From the cell containing the given text, extract its center point as (x, y) coordinate. 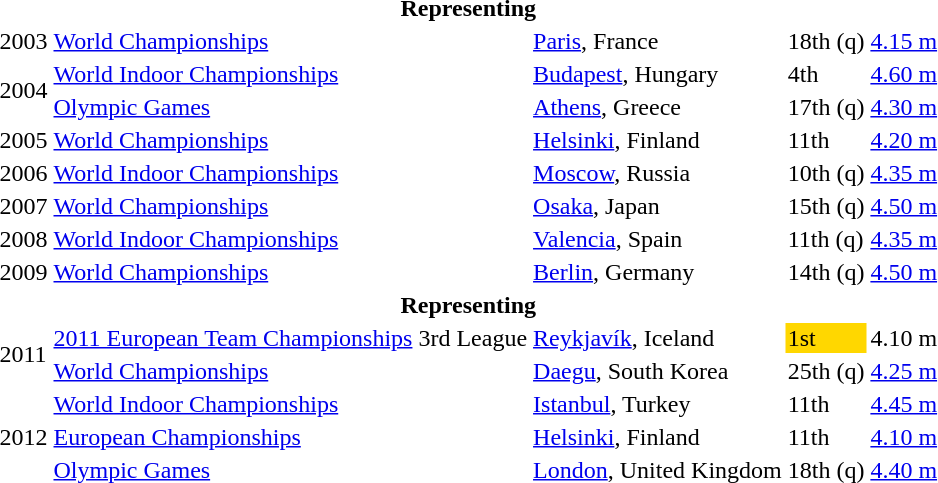
Reykjavík, Iceland (658, 338)
Paris, France (658, 41)
17th (q) (826, 107)
4th (826, 74)
European Championships (290, 437)
25th (q) (826, 371)
1st (826, 338)
Budapest, Hungary (658, 74)
Berlin, Germany (658, 272)
11th (q) (826, 239)
Athens, Greece (658, 107)
15th (q) (826, 206)
14th (q) (826, 272)
Olympic Games (290, 107)
18th (q) (826, 41)
Moscow, Russia (658, 173)
Daegu, South Korea (658, 371)
Valencia, Spain (658, 239)
2011 European Team Championships 3rd League (290, 338)
Istanbul, Turkey (658, 404)
Osaka, Japan (658, 206)
10th (q) (826, 173)
